Locate the cell with the specified text and output its [X, Y] center coordinate. 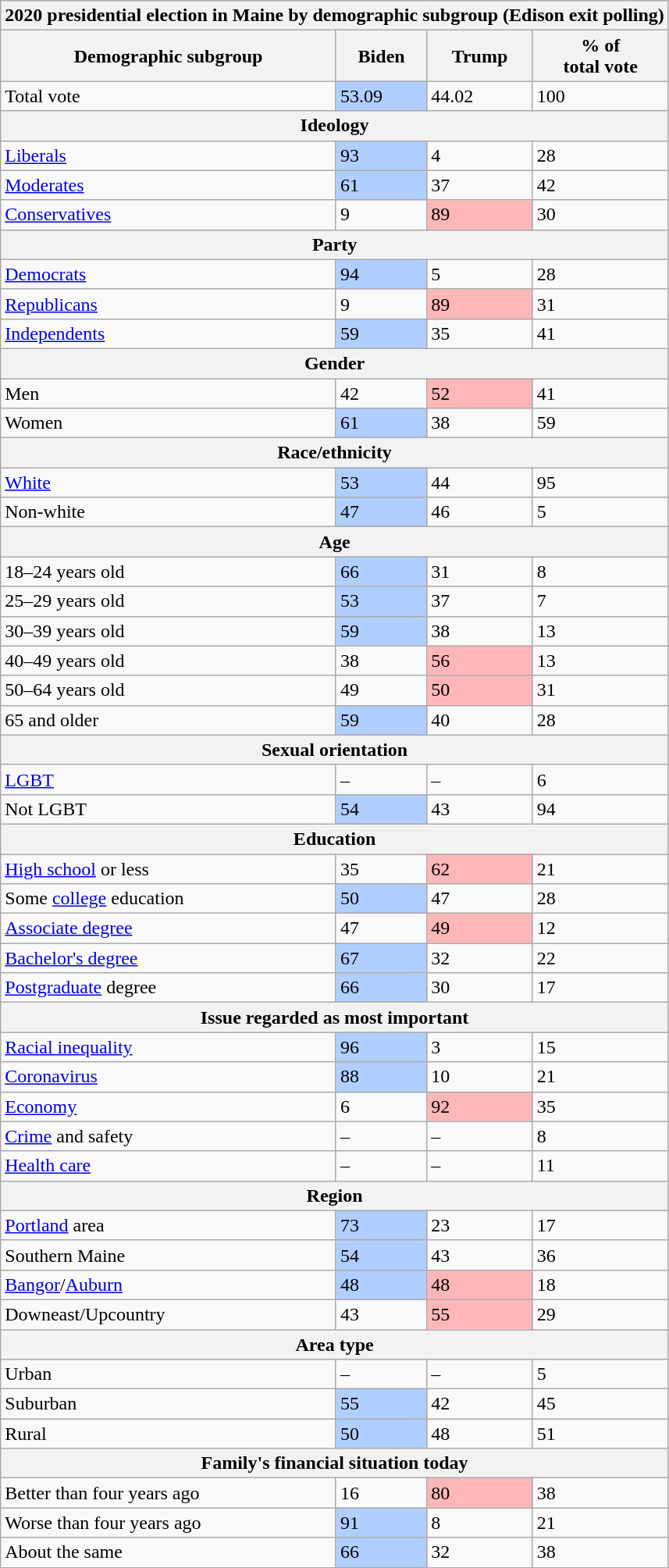
96 [381, 1047]
16 [381, 1493]
Education [335, 839]
40–49 years old [169, 661]
Worse than four years ago [169, 1523]
Men [169, 393]
Region [335, 1196]
Bangor/Auburn [169, 1285]
29 [600, 1314]
Age [335, 542]
11 [600, 1166]
18–24 years old [169, 572]
Better than four years ago [169, 1493]
50–64 years old [169, 690]
10 [479, 1077]
30–39 years old [169, 631]
Coronavirus [169, 1077]
LGBT [169, 779]
Postgraduate degree [169, 988]
About the same [169, 1552]
Urban [169, 1374]
73 [381, 1225]
45 [600, 1404]
22 [600, 958]
Democrats [169, 274]
62 [479, 869]
Bachelor's degree [169, 958]
4 [479, 155]
51 [600, 1434]
Not LGBT [169, 809]
3 [479, 1047]
Health care [169, 1166]
25–29 years old [169, 601]
Rural [169, 1434]
Family's financial situation today [335, 1463]
Moderates [169, 185]
Associate degree [169, 928]
91 [381, 1523]
Issue regarded as most important [335, 1017]
40 [479, 720]
Conservatives [169, 215]
95 [600, 483]
88 [381, 1077]
44 [479, 483]
Independents [169, 333]
Demographic subgroup [169, 56]
Republicans [169, 304]
Trump [479, 56]
80 [479, 1493]
Some college education [169, 899]
Gender [335, 363]
Economy [169, 1107]
Biden [381, 56]
Portland area [169, 1225]
Race/ethnicity [335, 453]
High school or less [169, 869]
23 [479, 1225]
52 [479, 393]
Party [335, 244]
Liberals [169, 155]
46 [479, 512]
White [169, 483]
100 [600, 96]
Women [169, 423]
Racial inequality [169, 1047]
53.09 [381, 96]
2020 presidential election in Maine by demographic subgroup (Edison exit polling) [335, 16]
Sexual orientation [335, 750]
44.02 [479, 96]
56 [479, 661]
18 [600, 1285]
7 [600, 601]
Downeast/Upcountry [169, 1314]
36 [600, 1255]
Area type [335, 1344]
Suburban [169, 1404]
% oftotal vote [600, 56]
15 [600, 1047]
93 [381, 155]
Ideology [335, 126]
67 [381, 958]
92 [479, 1107]
65 and older [169, 720]
Total vote [169, 96]
Southern Maine [169, 1255]
12 [600, 928]
Non-white [169, 512]
Crime and safety [169, 1136]
